Pinpoint the cell where the given text exists, returning its [X, Y] midpoint coordinate. 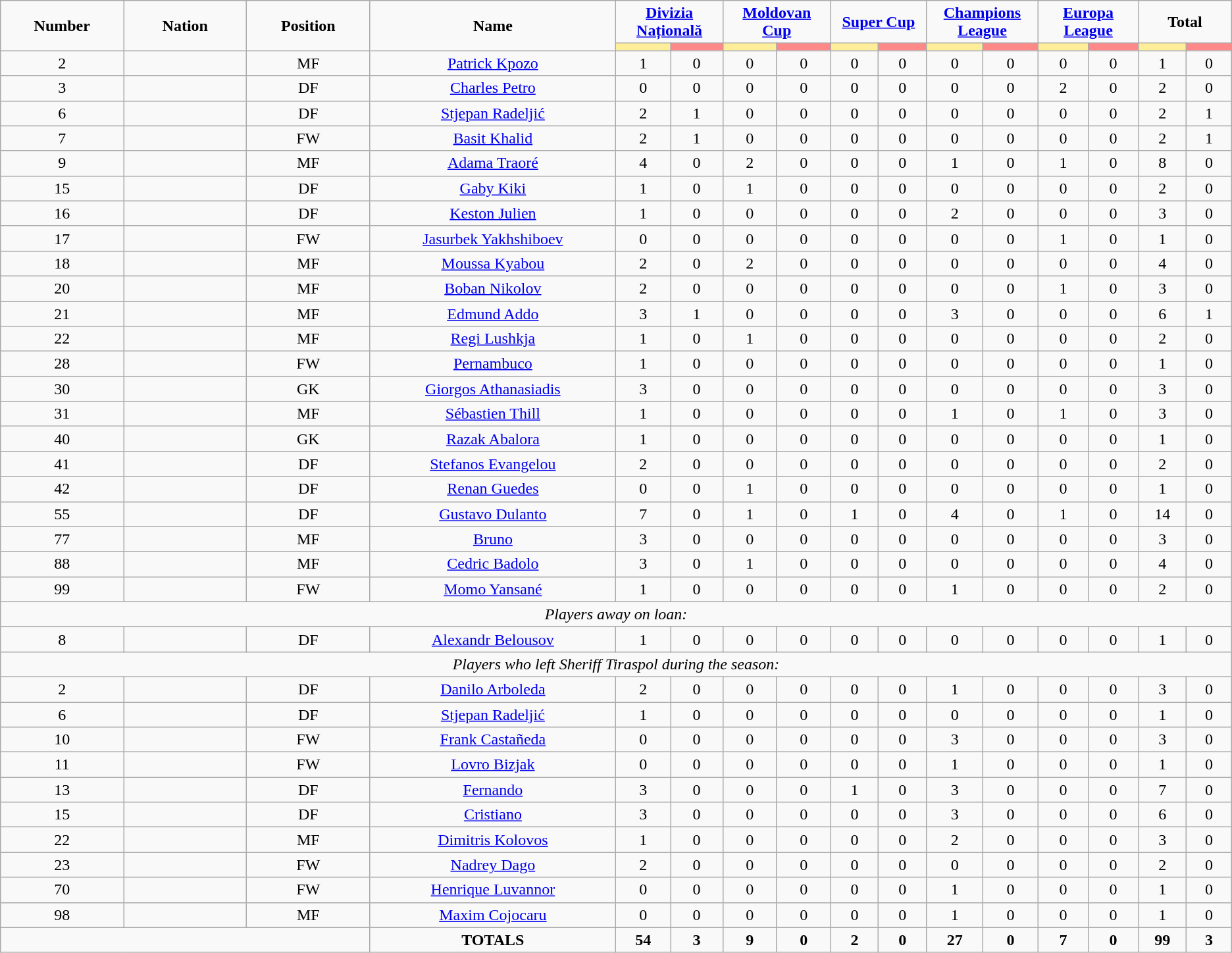
21 [62, 314]
Alexandr Belousov [493, 639]
Sébastien Thill [493, 414]
Giorgos Athanasiadis [493, 389]
TOTALS [493, 940]
23 [62, 865]
Renan Guedes [493, 489]
Henrique Luvannor [493, 890]
13 [62, 790]
18 [62, 263]
40 [62, 439]
Dimitris Kolovos [493, 840]
Gaby Kiki [493, 188]
Champions League [983, 22]
Pernambuco [493, 364]
Boban Nikolov [493, 288]
41 [62, 464]
Adama Traoré [493, 163]
Keston Julien [493, 213]
Super Cup [878, 22]
28 [62, 364]
Frank Castañeda [493, 740]
70 [62, 890]
17 [62, 238]
Moussa Kyabou [493, 263]
Players away on loan: [616, 614]
Stefanos Evangelou [493, 464]
Cedric Badolo [493, 564]
10 [62, 740]
Cristiano [493, 815]
14 [1162, 514]
Total [1185, 22]
Razak Abalora [493, 439]
77 [62, 539]
30 [62, 389]
Nadrey Dago [493, 865]
Moldovan Cup [777, 22]
42 [62, 489]
Players who left Sheriff Tiraspol during the season: [616, 664]
11 [62, 765]
54 [644, 940]
98 [62, 915]
Gustavo Dulanto [493, 514]
Bruno [493, 539]
Name [493, 26]
16 [62, 213]
55 [62, 514]
31 [62, 414]
Danilo Arboleda [493, 689]
Nation [186, 26]
Edmund Addo [493, 314]
Position [308, 26]
Europa League [1088, 22]
Charles Petro [493, 88]
Basit Khalid [493, 138]
Maxim Cojocaru [493, 915]
Divizia Națională [669, 22]
27 [955, 940]
Patrick Kpozo [493, 63]
20 [62, 288]
Regi Lushkja [493, 339]
Jasurbek Yakhshiboev [493, 238]
Lovro Bizjak [493, 765]
Number [62, 26]
88 [62, 564]
Momo Yansané [493, 589]
Fernando [493, 790]
